Determine the [X, Y] coordinate at the center of the cell enclosing the given text.  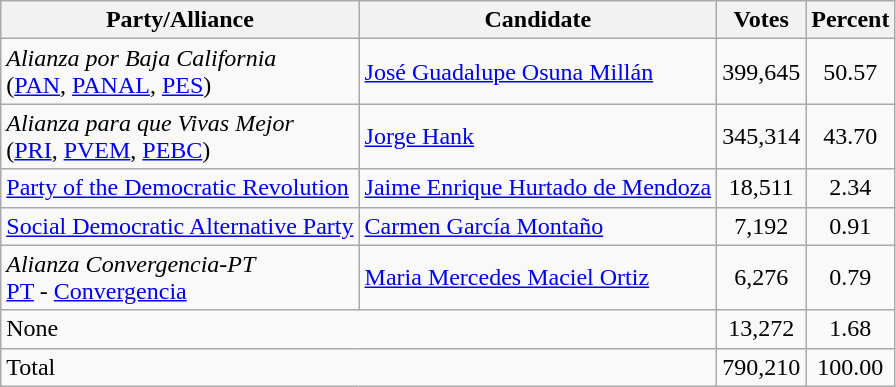
Total [359, 367]
Alianza para que Vivas Mejor (PRI, PVEM, PEBC) [180, 136]
Maria Mercedes Maciel Ortiz [538, 278]
18,511 [762, 188]
Party of the Democratic Revolution [180, 188]
José Guadalupe Osuna Millán [538, 72]
100.00 [850, 367]
345,314 [762, 136]
790,210 [762, 367]
1.68 [850, 329]
13,272 [762, 329]
43.70 [850, 136]
0.91 [850, 226]
399,645 [762, 72]
Party/Alliance [180, 20]
Social Democratic Alternative Party [180, 226]
None [359, 329]
Percent [850, 20]
Jorge Hank [538, 136]
0.79 [850, 278]
2.34 [850, 188]
Alianza por Baja California (PAN, PANAL, PES) [180, 72]
7,192 [762, 226]
50.57 [850, 72]
Votes [762, 20]
Candidate [538, 20]
Alianza Convergencia-PT PT - Convergencia [180, 278]
Carmen García Montaño [538, 226]
Jaime Enrique Hurtado de Mendoza [538, 188]
6,276 [762, 278]
